Pinpoint the cell where the given text exists, returning its (x, y) midpoint coordinate. 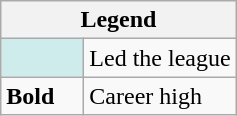
Legend (118, 20)
Bold (42, 96)
Career high (160, 96)
Led the league (160, 58)
